Scan for the cell matching the given text and deliver its [X, Y] coordinate at center. 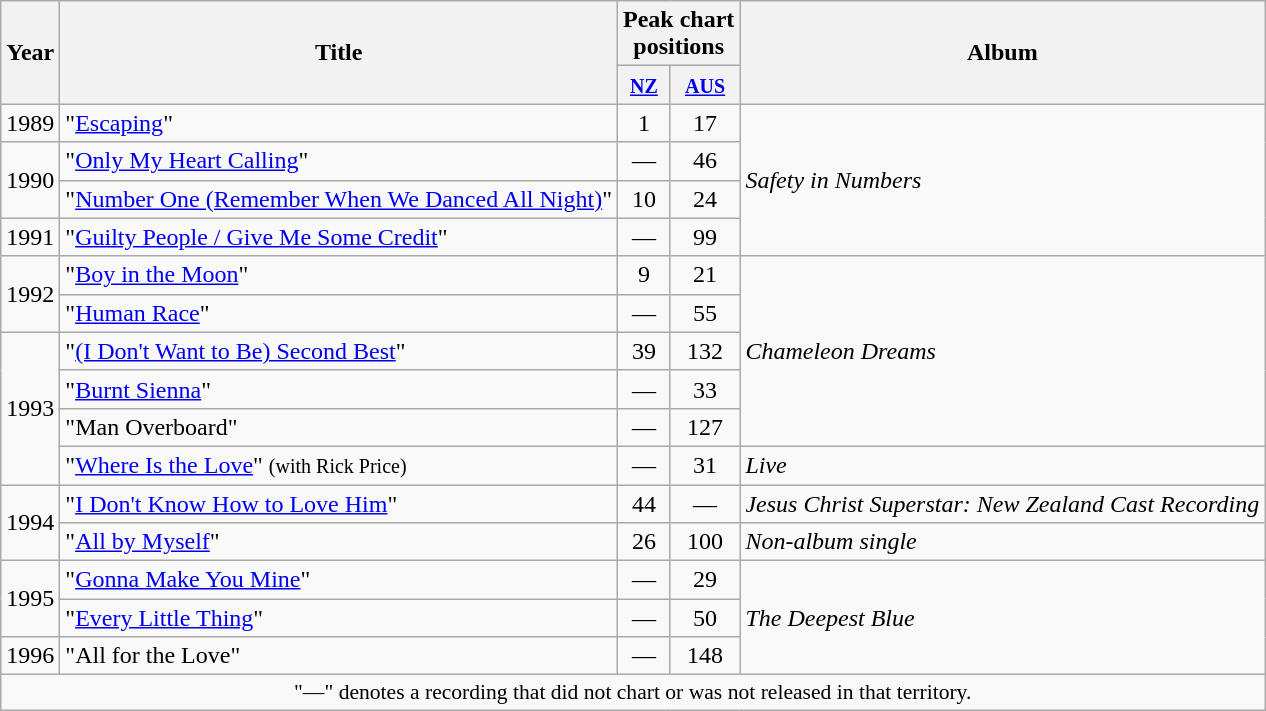
Title [339, 52]
29 [705, 580]
127 [705, 427]
1995 [30, 599]
"Where Is the Love" (with Rick Price) [339, 465]
55 [705, 313]
1 [644, 123]
Album [1002, 52]
Safety in Numbers [1002, 180]
1993 [30, 408]
"All for the Love" [339, 656]
17 [705, 123]
39 [644, 351]
132 [705, 351]
AUS [705, 85]
"Only My Heart Calling" [339, 161]
Peak chartpositions [679, 34]
24 [705, 199]
Year [30, 52]
50 [705, 618]
"Every Little Thing" [339, 618]
"All by Myself" [339, 542]
Jesus Christ Superstar: New Zealand Cast Recording [1002, 503]
"Escaping" [339, 123]
"Burnt Sienna" [339, 389]
"Human Race" [339, 313]
"(I Don't Want to Be) Second Best" [339, 351]
31 [705, 465]
1996 [30, 656]
44 [644, 503]
"Gonna Make You Mine" [339, 580]
"I Don't Know How to Love Him" [339, 503]
The Deepest Blue [1002, 618]
1989 [30, 123]
"Number One (Remember When We Danced All Night)" [339, 199]
1990 [30, 180]
9 [644, 275]
Non-album single [1002, 542]
NZ [644, 85]
21 [705, 275]
"Guilty People / Give Me Some Credit" [339, 237]
10 [644, 199]
"Boy in the Moon" [339, 275]
99 [705, 237]
"—" denotes a recording that did not chart or was not released in that territory. [633, 693]
1994 [30, 522]
33 [705, 389]
"Man Overboard" [339, 427]
148 [705, 656]
100 [705, 542]
1992 [30, 294]
26 [644, 542]
Chameleon Dreams [1002, 351]
1991 [30, 237]
46 [705, 161]
Live [1002, 465]
